Provide the (x, y) coordinate of the cell's center where the given text is located.  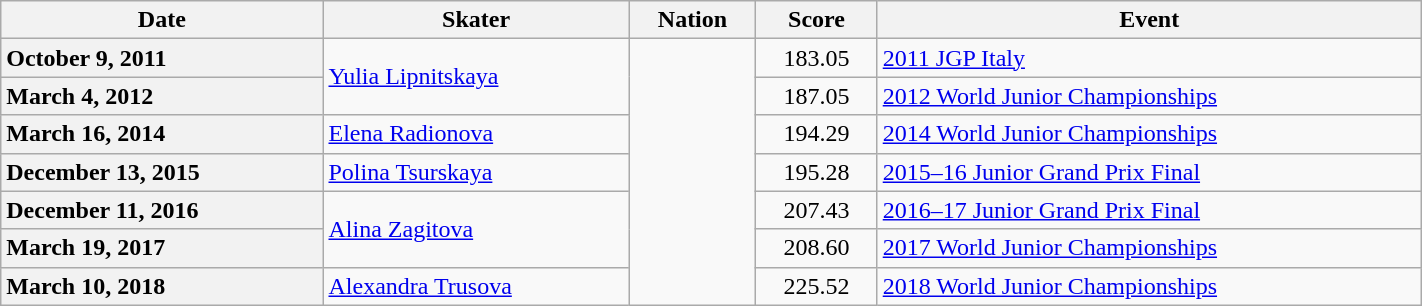
March 19, 2017 (162, 248)
Date (162, 20)
December 11, 2016 (162, 210)
Skater (476, 20)
2017 World Junior Championships (1149, 248)
2012 World Junior Championships (1149, 96)
Yulia Lipnitskaya (476, 77)
March 16, 2014 (162, 134)
Polina Tsurskaya (476, 172)
Event (1149, 20)
187.05 (816, 96)
Alina Zagitova (476, 229)
2011 JGP Italy (1149, 58)
Score (816, 20)
225.52 (816, 286)
Elena Radionova (476, 134)
195.28 (816, 172)
208.60 (816, 248)
Nation (692, 20)
183.05 (816, 58)
2014 World Junior Championships (1149, 134)
December 13, 2015 (162, 172)
194.29 (816, 134)
2018 World Junior Championships (1149, 286)
2015–16 Junior Grand Prix Final (1149, 172)
March 4, 2012 (162, 96)
Alexandra Trusova (476, 286)
2016–17 Junior Grand Prix Final (1149, 210)
March 10, 2018 (162, 286)
October 9, 2011 (162, 58)
207.43 (816, 210)
